Output the [X, Y] coordinate of the center of the cell containing the given text.  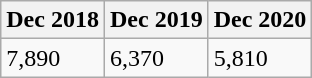
7,890 [53, 58]
Dec 2020 [260, 20]
Dec 2019 [156, 20]
6,370 [156, 58]
Dec 2018 [53, 20]
5,810 [260, 58]
